Identify which cell holds the provided text, then report its [x, y] central coordinate. 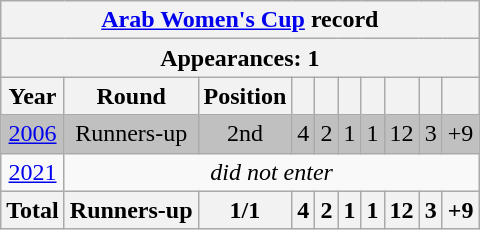
Arab Women's Cup record [240, 20]
Position [245, 96]
Round [131, 96]
1/1 [245, 210]
2006 [33, 134]
Total [33, 210]
2nd [245, 134]
2021 [33, 172]
Appearances: 1 [240, 58]
did not enter [272, 172]
Year [33, 96]
